Locate the cell with the specified text and output its [x, y] center coordinate. 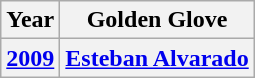
Year [30, 20]
Esteban Alvarado [157, 58]
2009 [30, 58]
Golden Glove [157, 20]
